From the cell containing the given text, extract its center point as [x, y] coordinate. 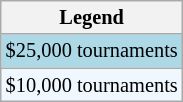
$25,000 tournaments [92, 51]
Legend [92, 17]
$10,000 tournaments [92, 85]
